For the text-containing cell, return its midpoint in (X, Y) coordinate format. 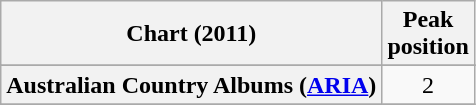
Australian Country Albums (ARIA) (192, 85)
2 (428, 85)
Chart (2011) (192, 34)
Peak position (428, 34)
